Detect which cell encompasses the target text, then output its [X, Y] center coordinate. 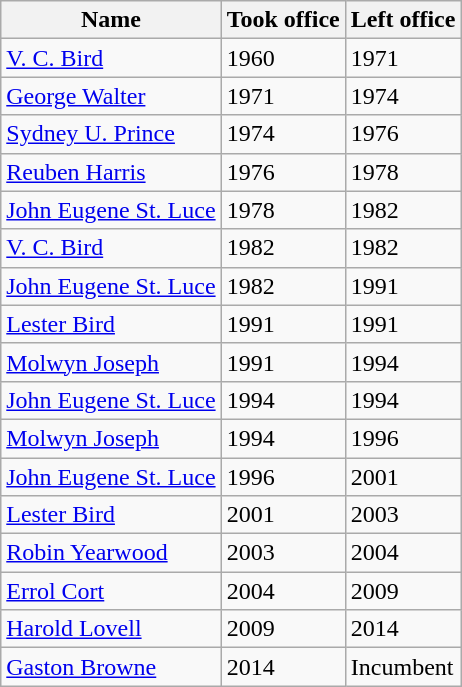
Sydney U. Prince [111, 134]
Harold Lovell [111, 629]
1960 [283, 58]
George Walter [111, 96]
Incumbent [403, 667]
Name [111, 20]
Took office [283, 20]
Robin Yearwood [111, 553]
Reuben Harris [111, 172]
Gaston Browne [111, 667]
Left office [403, 20]
Errol Cort [111, 591]
